Output the [X, Y] coordinate of the center of the cell containing the given text.  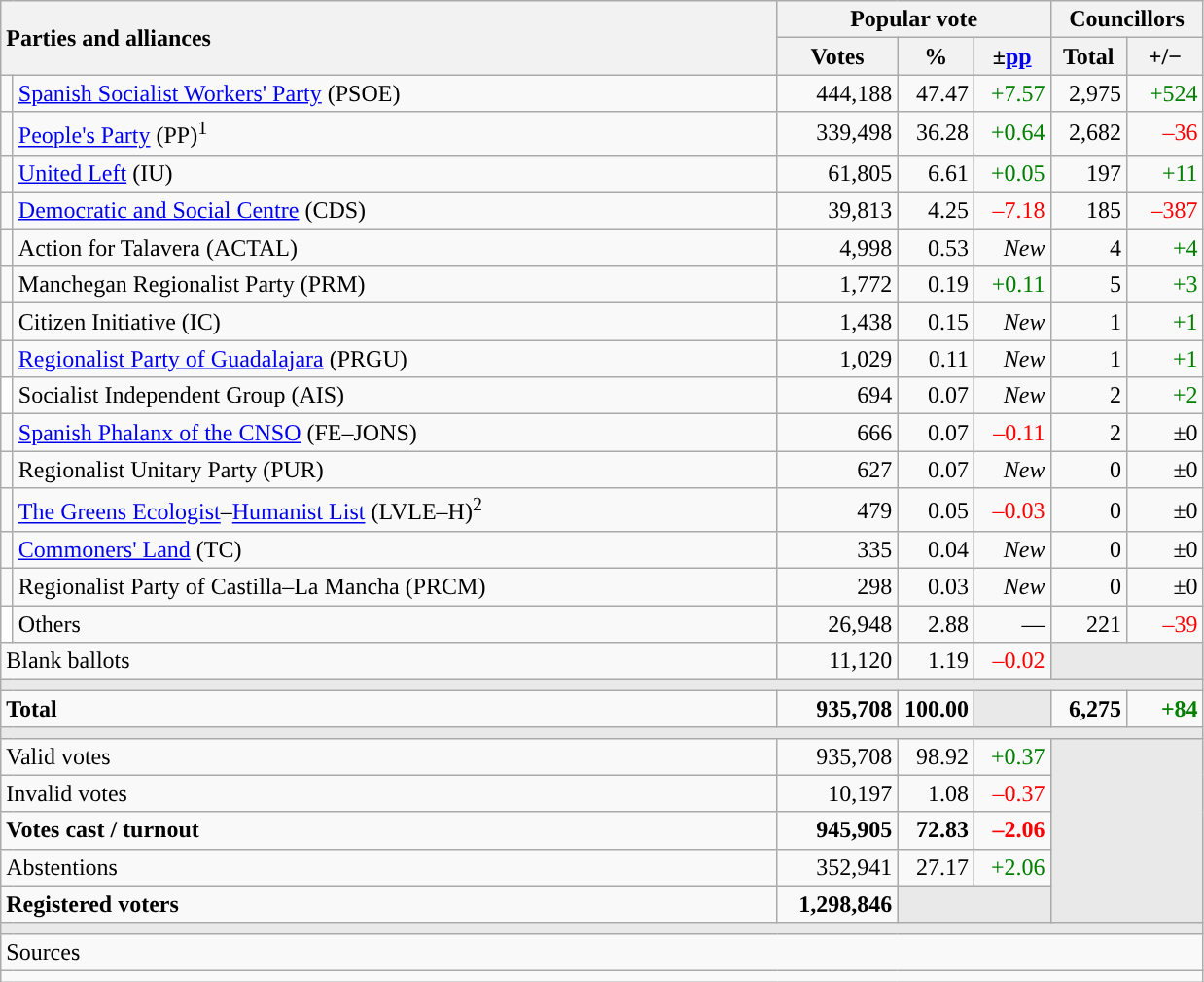
Spanish Phalanx of the CNSO (FE–JONS) [395, 433]
0.15 [936, 322]
1.19 [936, 661]
–36 [1165, 134]
335 [837, 550]
Parties and alliances [389, 38]
1.08 [936, 793]
0.04 [936, 550]
–0.11 [1011, 433]
+0.05 [1011, 173]
Popular vote [914, 19]
0.19 [936, 285]
+84 [1165, 709]
Councillors [1126, 19]
+2 [1165, 396]
1,438 [837, 322]
27.17 [936, 867]
Regionalist Party of Castilla–La Mancha (PRCM) [395, 587]
0.11 [936, 359]
Registered voters [389, 904]
4,998 [837, 248]
Others [395, 624]
Action for Talavera (ACTAL) [395, 248]
2,682 [1089, 134]
+3 [1165, 285]
11,120 [837, 661]
2,975 [1089, 93]
+/− [1165, 56]
Votes [837, 56]
Invalid votes [389, 793]
Commoners' Land (TC) [395, 550]
1,029 [837, 359]
Regionalist Unitary Party (PUR) [395, 470]
47.47 [936, 93]
1,298,846 [837, 904]
% [936, 56]
+524 [1165, 93]
United Left (IU) [395, 173]
Socialist Independent Group (AIS) [395, 396]
Manchegan Regionalist Party (PRM) [395, 285]
The Greens Ecologist–Humanist List (LVLE–H)2 [395, 509]
Spanish Socialist Workers' Party (PSOE) [395, 93]
0.53 [936, 248]
–0.03 [1011, 509]
627 [837, 470]
+4 [1165, 248]
185 [1089, 211]
666 [837, 433]
Abstentions [389, 867]
Sources [602, 952]
197 [1089, 173]
Valid votes [389, 756]
Citizen Initiative (IC) [395, 322]
694 [837, 396]
6,275 [1089, 709]
339,498 [837, 134]
–2.06 [1011, 830]
–7.18 [1011, 211]
6.61 [936, 173]
–0.02 [1011, 661]
4.25 [936, 211]
5 [1089, 285]
61,805 [837, 173]
0.03 [936, 587]
Regionalist Party of Guadalajara (PRGU) [395, 359]
+0.11 [1011, 285]
People's Party (PP)1 [395, 134]
36.28 [936, 134]
352,941 [837, 867]
26,948 [837, 624]
945,905 [837, 830]
+0.64 [1011, 134]
— [1011, 624]
2.88 [936, 624]
–39 [1165, 624]
+2.06 [1011, 867]
+7.57 [1011, 93]
221 [1089, 624]
Democratic and Social Centre (CDS) [395, 211]
98.92 [936, 756]
±pp [1011, 56]
1,772 [837, 285]
+11 [1165, 173]
298 [837, 587]
479 [837, 509]
4 [1089, 248]
–0.37 [1011, 793]
Votes cast / turnout [389, 830]
10,197 [837, 793]
0.05 [936, 509]
+0.37 [1011, 756]
39,813 [837, 211]
444,188 [837, 93]
Blank ballots [389, 661]
–387 [1165, 211]
72.83 [936, 830]
100.00 [936, 709]
